Return the (x, y) coordinate for the center point of the cell that contains the specified text.  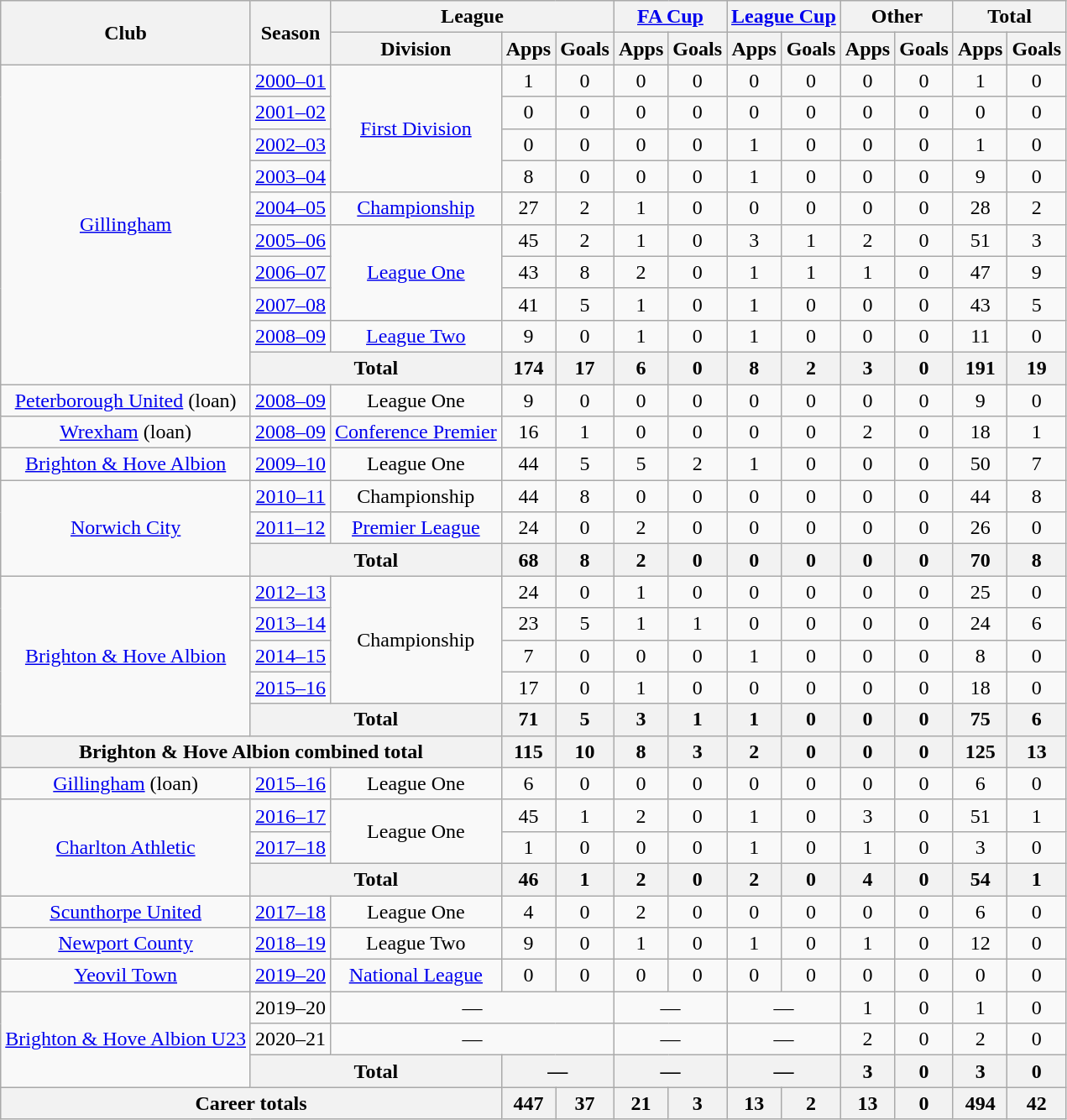
2014–15 (290, 656)
Wrexham (loan) (126, 432)
Conference Premier (416, 432)
21 (641, 1103)
23 (528, 624)
27 (528, 208)
Brighton & Hove Albion combined total (251, 751)
42 (1037, 1103)
2001–02 (290, 113)
54 (980, 879)
26 (980, 528)
2009–10 (290, 464)
25 (980, 592)
11 (980, 336)
Division (416, 49)
2005–06 (290, 240)
National League (416, 976)
Gillingham (126, 225)
174 (528, 368)
28 (980, 208)
125 (980, 751)
League Cup (784, 17)
75 (980, 720)
2003–04 (290, 176)
Peterborough United (loan) (126, 400)
Career totals (251, 1103)
2016–17 (290, 815)
2004–05 (290, 208)
41 (528, 304)
68 (528, 560)
2011–12 (290, 528)
Newport County (126, 944)
12 (980, 944)
47 (980, 272)
2002–03 (290, 144)
Norwich City (126, 528)
447 (528, 1103)
16 (528, 432)
191 (980, 368)
46 (528, 879)
FA Cup (670, 17)
2010–11 (290, 496)
37 (585, 1103)
Yeovil Town (126, 976)
Brighton & Hove Albion U23 (126, 1039)
First Division (416, 128)
League (473, 17)
Other (897, 17)
Premier League (416, 528)
494 (980, 1103)
71 (528, 720)
2013–14 (290, 624)
2000–01 (290, 81)
50 (980, 464)
Charlton Athletic (126, 847)
2020–21 (290, 1039)
Club (126, 33)
19 (1037, 368)
10 (585, 751)
2012–13 (290, 592)
115 (528, 751)
Scunthorpe United (126, 911)
Season (290, 33)
70 (980, 560)
2007–08 (290, 304)
Gillingham (loan) (126, 783)
2006–07 (290, 272)
2018–19 (290, 944)
